Capture the cell that displays the provided text and extract its (X, Y) central coordinate. 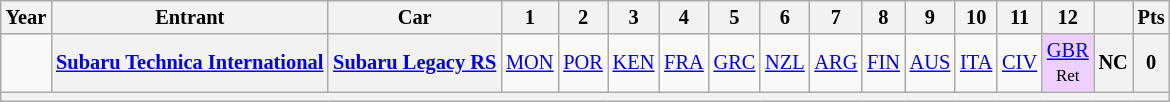
3 (634, 17)
4 (684, 17)
Year (26, 17)
FIN (884, 63)
FRA (684, 63)
1 (530, 17)
5 (735, 17)
Subaru Legacy RS (414, 63)
KEN (634, 63)
11 (1020, 17)
ARG (836, 63)
CIV (1020, 63)
Car (414, 17)
NZL (784, 63)
GRC (735, 63)
0 (1152, 63)
7 (836, 17)
GBRRet (1068, 63)
ITA (976, 63)
10 (976, 17)
Pts (1152, 17)
12 (1068, 17)
8 (884, 17)
MON (530, 63)
Subaru Technica International (190, 63)
AUS (930, 63)
9 (930, 17)
2 (582, 17)
NC (1114, 63)
Entrant (190, 17)
POR (582, 63)
6 (784, 17)
